Extract the (X, Y) coordinate from the center of the cell holding the provided text.  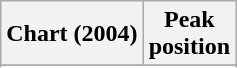
Chart (2004) (72, 34)
Peakposition (189, 34)
